Detect which cell encompasses the target text, then output its (X, Y) center coordinate. 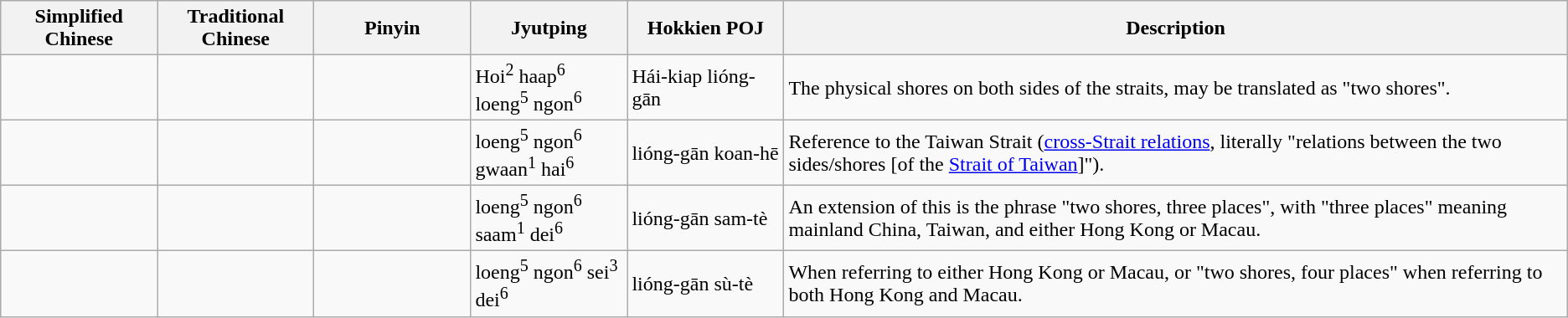
TraditionalChinese (236, 28)
Description (1176, 28)
The physical shores on both sides of the straits, may be translated as "two shores". (1176, 88)
Hoi2 haap6 loeng5 ngon6 (549, 88)
When referring to either Hong Kong or Macau, or "two shores, four places" when referring to both Hong Kong and Macau. (1176, 284)
SimplifiedChinese (79, 28)
lióng-gān sù-tè (705, 284)
loeng5 ngon6 saam1 dei6 (549, 218)
An extension of this is the phrase "two shores, three places", with "three places" meaning mainland China, Taiwan, and either Hong Kong or Macau. (1176, 218)
loeng5 ngon6 sei3 dei6 (549, 284)
Hái-kiap lióng-gān (705, 88)
loeng5 ngon6 gwaan1 hai6 (549, 153)
Reference to the Taiwan Strait (cross-Strait relations, literally "relations between the two sides/shores [of the Strait of Taiwan]"). (1176, 153)
lióng-gān koan-hē (705, 153)
Jyutping (549, 28)
lióng-gān sam-tè (705, 218)
Hokkien POJ (705, 28)
Pinyin (392, 28)
